Search for the cell housing the specified text and yield its (x, y) center coordinate. 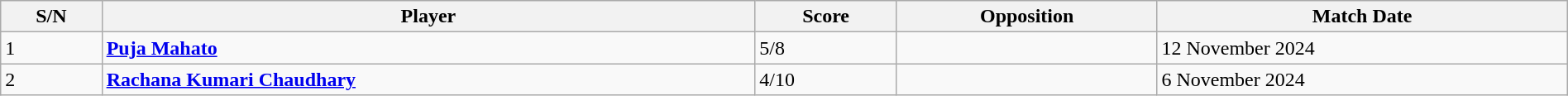
Player (428, 17)
12 November 2024 (1362, 48)
2 (51, 79)
S/N (51, 17)
Puja Mahato (428, 48)
Rachana Kumari Chaudhary (428, 79)
1 (51, 48)
4/10 (826, 79)
6 November 2024 (1362, 79)
5/8 (826, 48)
Match Date (1362, 17)
Score (826, 17)
Opposition (1027, 17)
